Identify which cell holds the provided text, then report its [x, y] central coordinate. 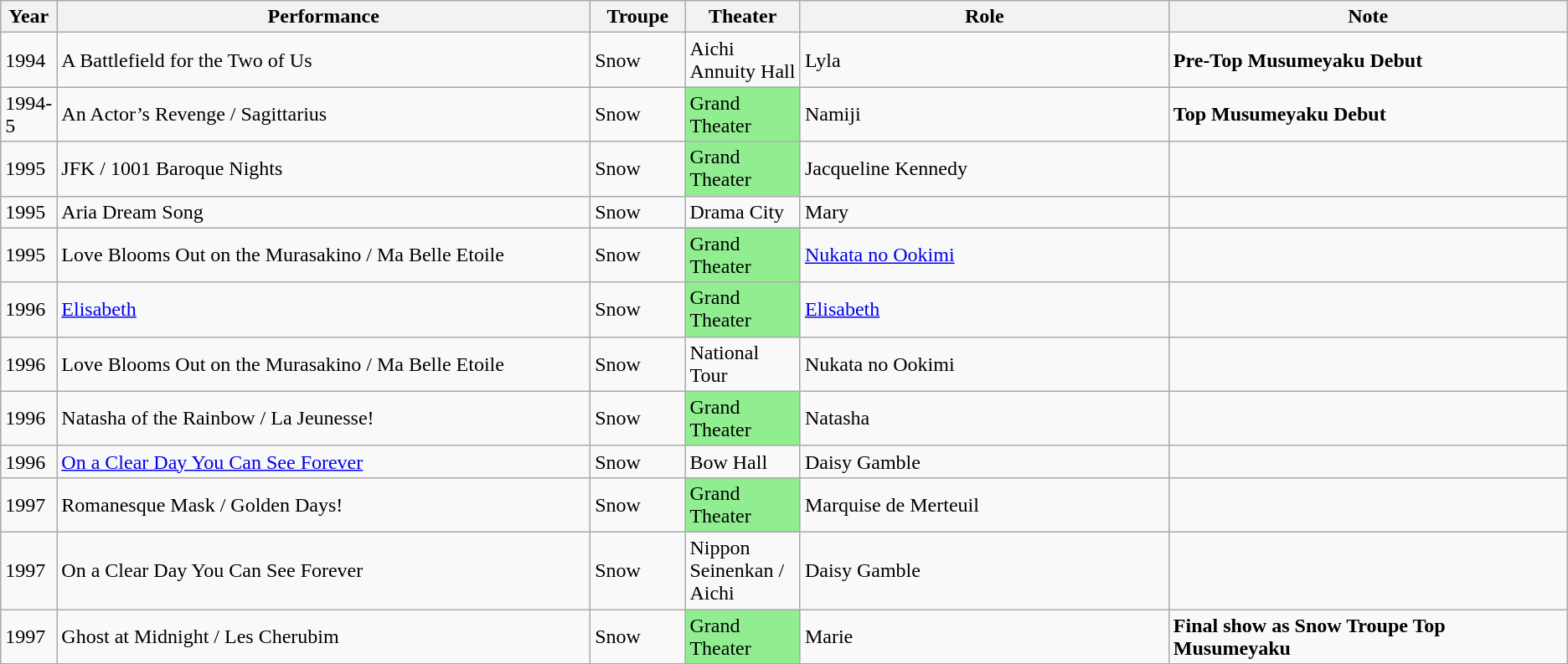
Drama City [743, 212]
Performance [323, 17]
Natasha of the Rainbow / La Jeunesse! [323, 419]
Aria Dream Song [323, 212]
An Actor’s Revenge / Sagittarius [323, 114]
Bow Hall [743, 461]
Marie [984, 636]
1994 [28, 60]
Pre-Top Musumeyaku Debut [1368, 60]
Year [28, 17]
Lyla [984, 60]
Ghost at Midnight / Les Cherubim [323, 636]
JFK / 1001 Baroque Nights [323, 169]
Top Musumeyaku Debut [1368, 114]
Romanesque Mask / Golden Days! [323, 504]
A Battlefield for the Two of Us [323, 60]
Note [1368, 17]
Namiji [984, 114]
Aichi Annuity Hall [743, 60]
Theater [743, 17]
1994-5 [28, 114]
Natasha [984, 419]
Mary [984, 212]
Nippon Seinenkan / Aichi [743, 570]
Marquise de Merteuil [984, 504]
Jacqueline Kennedy [984, 169]
Final show as Snow Troupe Top Musumeyaku [1368, 636]
Troupe [638, 17]
Role [984, 17]
National Tour [743, 363]
